Extract the (X, Y) coordinate from the center of the cell holding the provided text.  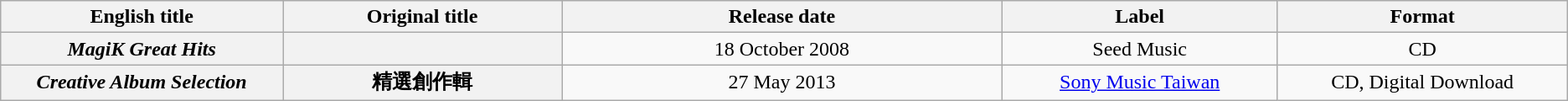
Format (1422, 17)
Label (1139, 17)
English title (142, 17)
Creative Album Selection (142, 82)
Seed Music (1139, 49)
MagiK Great Hits (142, 49)
Release date (781, 17)
27 May 2013 (781, 82)
Original title (422, 17)
CD, Digital Download (1422, 82)
18 October 2008 (781, 49)
CD (1422, 49)
精選創作輯 (422, 82)
Sony Music Taiwan (1139, 82)
